Scan for the cell matching the given text and deliver its (x, y) coordinate at center. 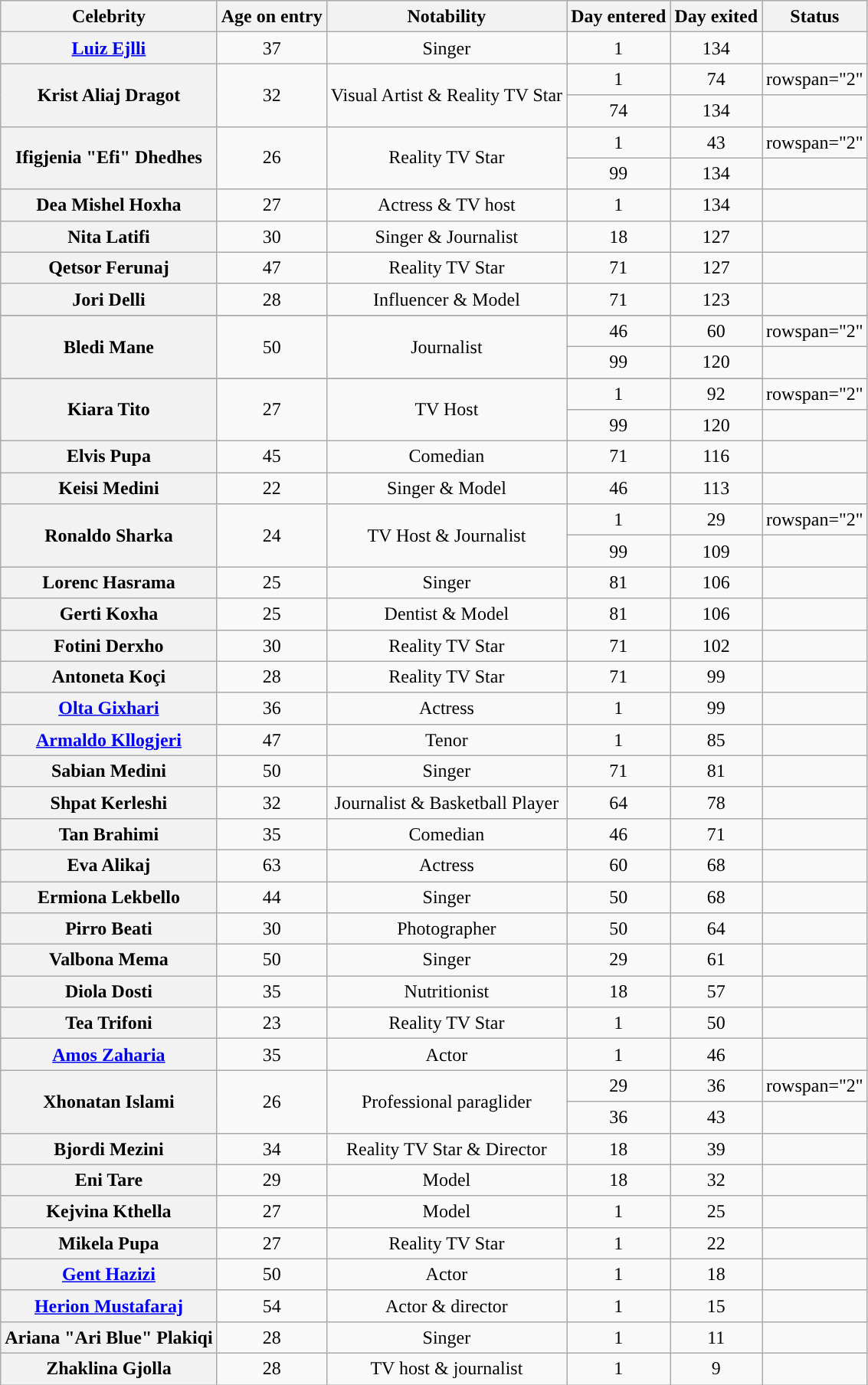
Ermiona Lekbello (109, 896)
Influencer & Model (446, 299)
Actor & director (446, 1305)
Gent Hazizi (109, 1275)
109 (716, 552)
11 (716, 1338)
9 (716, 1368)
Bjordi Mezini (109, 1149)
15 (716, 1305)
Qetsor Ferunaj (109, 268)
Olta Gixhari (109, 708)
Bledi Mane (109, 346)
102 (716, 645)
Keisi Medini (109, 489)
Ronaldo Sharka (109, 535)
Ariana "Ari Blue" Plakiqi (109, 1338)
Kiara Tito (109, 410)
34 (271, 1149)
23 (271, 1023)
Dea Mishel Hoxha (109, 205)
Actress & TV host (446, 205)
Visual Artist & Reality TV Star (446, 95)
85 (716, 740)
Tea Trifoni (109, 1023)
Kejvina Kthella (109, 1212)
45 (271, 457)
TV Host & Journalist (446, 535)
Photographer (446, 928)
Elvis Pupa (109, 457)
61 (716, 961)
Day entered (619, 17)
63 (271, 866)
Age on entry (271, 17)
39 (716, 1149)
57 (716, 991)
Singer & Journalist (446, 236)
Antoneta Koçi (109, 677)
113 (716, 489)
37 (271, 47)
Mikela Pupa (109, 1243)
116 (716, 457)
Reality TV Star & Director (446, 1149)
Amos Zaharia (109, 1054)
24 (271, 535)
Fotini Derxho (109, 645)
TV host & journalist (446, 1368)
Dentist & Model (446, 614)
78 (716, 803)
Lorenc Hasrama (109, 582)
Notability (446, 17)
Xhonatan Islami (109, 1102)
54 (271, 1305)
Valbona Mema (109, 961)
Nutritionist (446, 991)
Tan Brahimi (109, 833)
Singer & Model (446, 489)
Status (815, 17)
TV Host (446, 410)
123 (716, 299)
Tenor (446, 740)
Krist Aliaj Dragot (109, 95)
Day exited (716, 17)
Celebrity (109, 17)
Zhaklina Gjolla (109, 1368)
Eva Alikaj (109, 866)
Professional paraglider (446, 1102)
Nita Latifi (109, 236)
Pirro Beati (109, 928)
Journalist & Basketball Player (446, 803)
Gerti Koxha (109, 614)
Jori Delli (109, 299)
Armaldo Kllogjeri (109, 740)
Sabian Medini (109, 771)
Luiz Ejlli (109, 47)
Herion Mustafaraj (109, 1305)
92 (716, 394)
Journalist (446, 346)
Diola Dosti (109, 991)
44 (271, 896)
Shpat Kerleshi (109, 803)
Eni Tare (109, 1180)
Ifigjenia "Efi" Dhedhes (109, 158)
